Provide the (X, Y) coordinate of the cell's center where the given text is located.  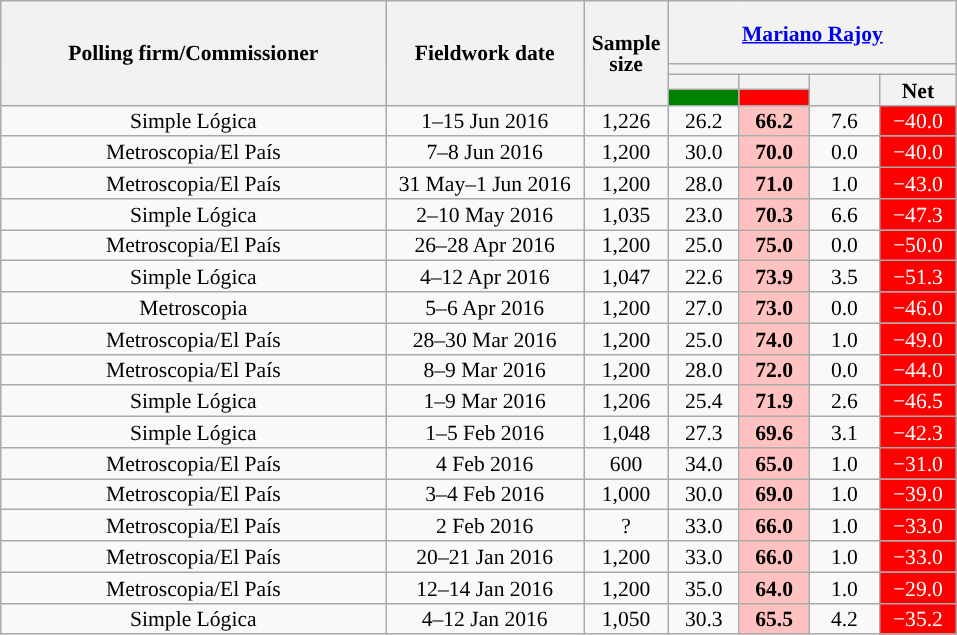
12–14 Jan 2016 (485, 588)
1,226 (626, 120)
Metroscopia (194, 308)
600 (626, 464)
Polling firm/Commissioner (194, 53)
1–15 Jun 2016 (485, 120)
−35.2 (918, 618)
28–30 Mar 2016 (485, 338)
7–8 Jun 2016 (485, 152)
Mariano Rajoy (813, 32)
−44.0 (918, 370)
1–5 Feb 2016 (485, 432)
4–12 Jan 2016 (485, 618)
74.0 (774, 338)
Net (918, 90)
? (626, 526)
72.0 (774, 370)
4 Feb 2016 (485, 464)
69.6 (774, 432)
64.0 (774, 588)
25.4 (704, 402)
4.2 (844, 618)
6.6 (844, 214)
70.3 (774, 214)
1,047 (626, 276)
34.0 (704, 464)
−43.0 (918, 184)
20–21 Jan 2016 (485, 556)
26–28 Apr 2016 (485, 246)
71.0 (774, 184)
−31.0 (918, 464)
−42.3 (918, 432)
31 May–1 Jun 2016 (485, 184)
2–10 May 2016 (485, 214)
2 Feb 2016 (485, 526)
1–9 Mar 2016 (485, 402)
−51.3 (918, 276)
5–6 Apr 2016 (485, 308)
1,035 (626, 214)
30.3 (704, 618)
1,050 (626, 618)
3–4 Feb 2016 (485, 494)
73.0 (774, 308)
23.0 (704, 214)
1,048 (626, 432)
27.0 (704, 308)
−39.0 (918, 494)
−29.0 (918, 588)
35.0 (704, 588)
73.9 (774, 276)
65.5 (774, 618)
65.0 (774, 464)
1,000 (626, 494)
27.3 (704, 432)
66.2 (774, 120)
71.9 (774, 402)
−49.0 (918, 338)
3.5 (844, 276)
−46.0 (918, 308)
1,206 (626, 402)
−50.0 (918, 246)
4–12 Apr 2016 (485, 276)
2.6 (844, 402)
22.6 (704, 276)
−47.3 (918, 214)
Sample size (626, 53)
7.6 (844, 120)
8–9 Mar 2016 (485, 370)
75.0 (774, 246)
Fieldwork date (485, 53)
3.1 (844, 432)
69.0 (774, 494)
70.0 (774, 152)
26.2 (704, 120)
−46.5 (918, 402)
